Find where the given text appears and provide that cell's center as (X, Y) coordinate. 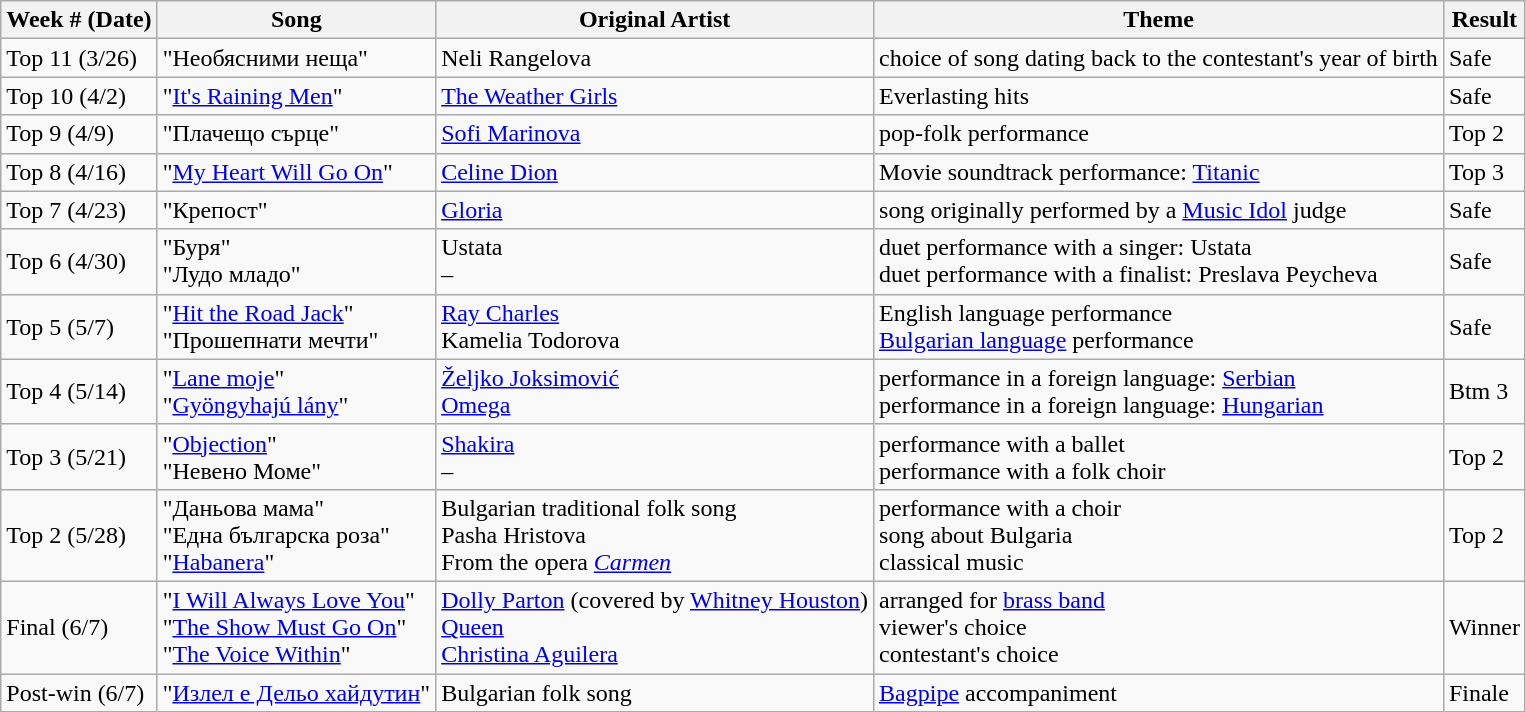
"I Will Always Love You" "The Show Must Go On""The Voice Within" (296, 627)
Ray CharlesKamelia Todorova (655, 326)
Top 9 (4/9) (79, 134)
Top 5 (5/7) (79, 326)
Everlasting hits (1159, 96)
"Необясними неща" (296, 58)
Winner (1484, 627)
Sofi Marinova (655, 134)
arranged for brass bandviewer's choicecontestant's choice (1159, 627)
"It's Raining Men" (296, 96)
performance with a choir song about Bulgaria classical music (1159, 535)
Top 3 (1484, 172)
Top 8 (4/16) (79, 172)
Movie soundtrack performance: Titanic (1159, 172)
Top 2 (5/28) (79, 535)
Top 6 (4/30) (79, 262)
Original Artist (655, 20)
Željko JoksimovićOmega (655, 392)
performance in a foreign language: Serbian performance in a foreign language: Hungarian (1159, 392)
"Излел е Дельо хайдутин" (296, 693)
Week # (Date) (79, 20)
Top 4 (5/14) (79, 392)
"Objection" "Невено Моме" (296, 456)
Shakira – (655, 456)
Result (1484, 20)
performance with a balletperformance with a folk choir (1159, 456)
English language performanceBulgarian language performance (1159, 326)
"Крепост" (296, 210)
Celine Dion (655, 172)
Bulgarian folk song (655, 693)
Gloria (655, 210)
Bagpipe accompaniment (1159, 693)
The Weather Girls (655, 96)
Top 10 (4/2) (79, 96)
Ustata – (655, 262)
song originally performed by a Music Idol judge (1159, 210)
Btm 3 (1484, 392)
Song (296, 20)
"Буря" "Лудо младо" (296, 262)
Post-win (6/7) (79, 693)
pop-folk performance (1159, 134)
Neli Rangelova (655, 58)
Top 11 (3/26) (79, 58)
"Плачещо сърце" (296, 134)
duet performance with a singer: Ustataduet performance with a finalist: Preslava Peycheva (1159, 262)
"Даньова мама" "Една българска роза" "Habanera" (296, 535)
Theme (1159, 20)
Final (6/7) (79, 627)
"Lane moje""Gyöngyhajú lány" (296, 392)
Bulgarian traditional folk song Pasha Hristova From the opera Carmen (655, 535)
Dolly Parton (covered by Whitney Houston)QueenChristina Aguilera (655, 627)
Top 7 (4/23) (79, 210)
Top 3 (5/21) (79, 456)
choice of song dating back to the contestant's year of birth (1159, 58)
Finale (1484, 693)
"My Heart Will Go On" (296, 172)
"Hit the Road Jack" "Прошепнати мечти" (296, 326)
